Extract the (X, Y) coordinate from the center of the cell holding the provided text.  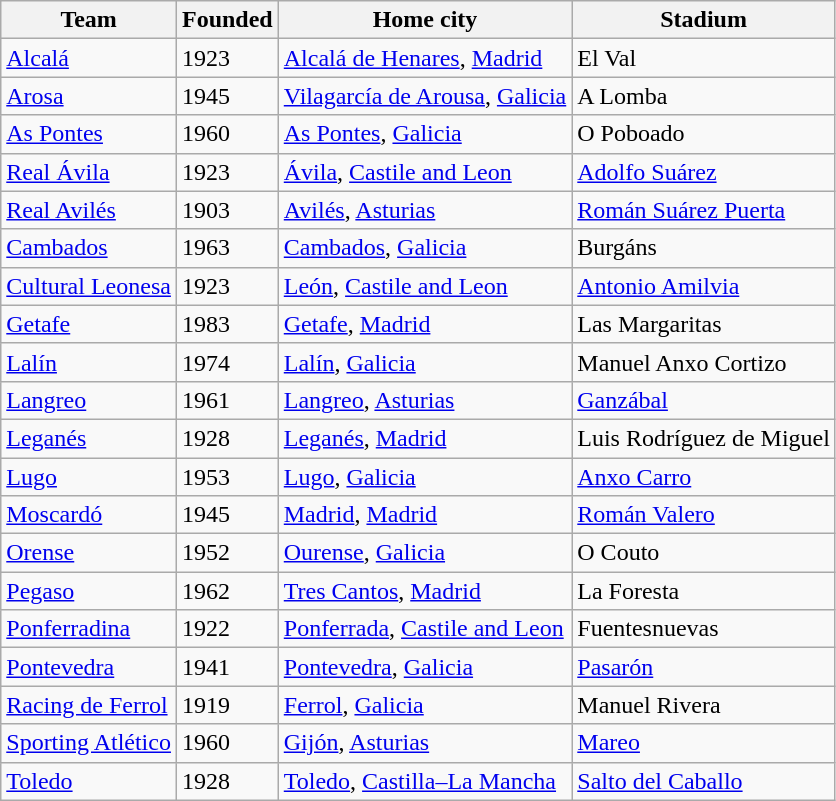
Pontevedra (89, 667)
Getafe (89, 324)
1962 (227, 591)
Manuel Anxo Cortizo (704, 362)
Racing de Ferrol (89, 705)
Home city (425, 20)
O Poboado (704, 134)
Alcalá de Henares, Madrid (425, 58)
Antonio Amilvia (704, 286)
La Foresta (704, 591)
Pasarón (704, 667)
Las Margaritas (704, 324)
Lugo (89, 477)
Sporting Atlético (89, 743)
1941 (227, 667)
Luis Rodríguez de Miguel (704, 438)
Manuel Rivera (704, 705)
Founded (227, 20)
Langreo, Asturias (425, 400)
Stadium (704, 20)
1922 (227, 629)
Getafe, Madrid (425, 324)
Lalín, Galicia (425, 362)
Real Avilés (89, 210)
Salto del Caballo (704, 781)
As Pontes, Galicia (425, 134)
As Pontes (89, 134)
Cambados (89, 248)
Fuentesnuevas (704, 629)
Ponferradina (89, 629)
Moscardó (89, 515)
Team (89, 20)
1961 (227, 400)
Ganzábal (704, 400)
Leganés (89, 438)
1974 (227, 362)
A Lomba (704, 96)
El Val (704, 58)
1952 (227, 553)
Toledo, Castilla–La Mancha (425, 781)
Román Valero (704, 515)
1903 (227, 210)
Ourense, Galicia (425, 553)
Tres Cantos, Madrid (425, 591)
Ávila, Castile and Leon (425, 172)
Ferrol, Galicia (425, 705)
Orense (89, 553)
Anxo Carro (704, 477)
Cambados, Galicia (425, 248)
Gijón, Asturias (425, 743)
Madrid, Madrid (425, 515)
Avilés, Asturias (425, 210)
Román Suárez Puerta (704, 210)
1919 (227, 705)
Burgáns (704, 248)
1953 (227, 477)
Pegaso (89, 591)
Ponferrada, Castile and Leon (425, 629)
León, Castile and Leon (425, 286)
Vilagarcía de Arousa, Galicia (425, 96)
1983 (227, 324)
1963 (227, 248)
Lalín (89, 362)
Adolfo Suárez (704, 172)
O Couto (704, 553)
Mareo (704, 743)
Alcalá (89, 58)
Arosa (89, 96)
Lugo, Galicia (425, 477)
Pontevedra, Galicia (425, 667)
Leganés, Madrid (425, 438)
Toledo (89, 781)
Cultural Leonesa (89, 286)
Langreo (89, 400)
Real Ávila (89, 172)
